Provide the [X, Y] coordinate of the cell's center where the given text is located.  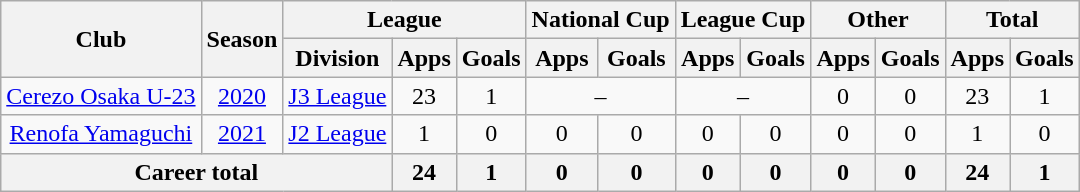
League [404, 20]
National Cup [600, 20]
2020 [242, 96]
Season [242, 39]
2021 [242, 134]
Career total [196, 172]
Other [878, 20]
J2 League [338, 134]
Division [338, 58]
League Cup [743, 20]
Club [101, 39]
J3 League [338, 96]
Cerezo Osaka U-23 [101, 96]
Renofa Yamaguchi [101, 134]
Total [1012, 20]
